From the cell containing the given text, extract its center point as (X, Y) coordinate. 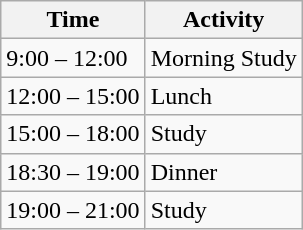
12:00 – 15:00 (73, 96)
19:00 – 21:00 (73, 210)
Lunch (224, 96)
Morning Study (224, 58)
Dinner (224, 172)
9:00 – 12:00 (73, 58)
Time (73, 20)
15:00 – 18:00 (73, 134)
18:30 – 19:00 (73, 172)
Activity (224, 20)
